Determine the [x, y] coordinate at the center of the cell enclosing the given text.  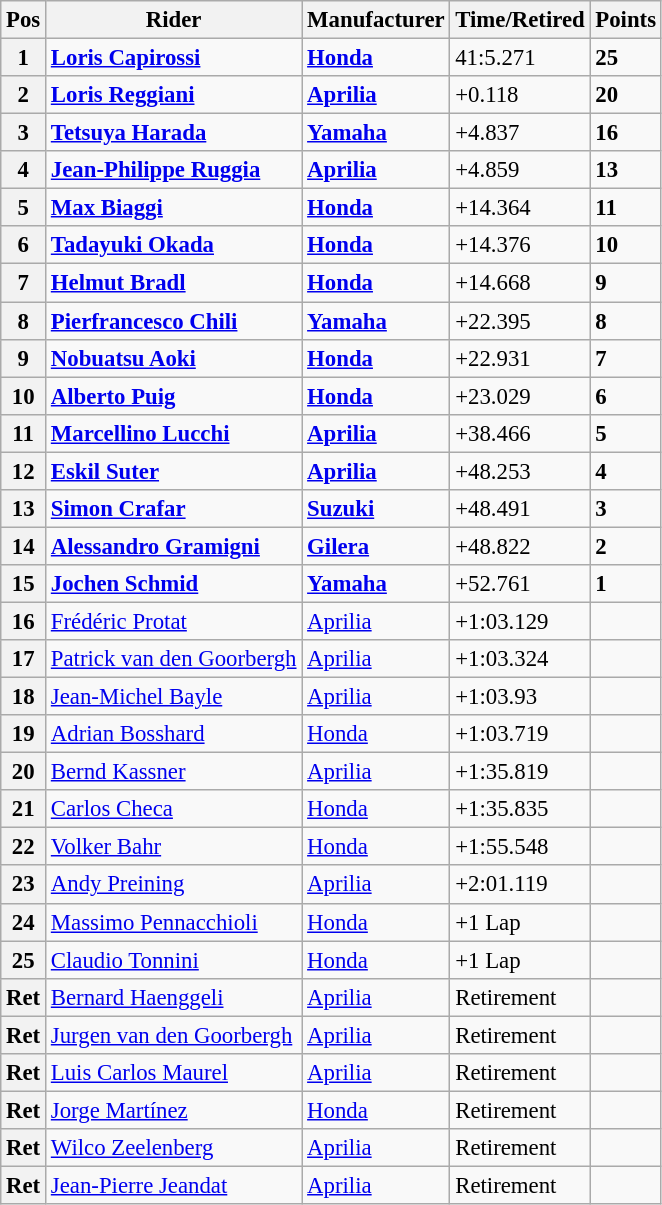
Jochen Schmid [174, 584]
Claudio Tonnini [174, 960]
+14.364 [520, 208]
+1:03.129 [520, 621]
+1:03.324 [520, 659]
Wilco Zeelenberg [174, 1148]
Bernd Kassner [174, 772]
15 [24, 584]
Volker Bahr [174, 847]
Gilera [376, 546]
+4.837 [520, 133]
Bernard Haenggeli [174, 997]
19 [24, 734]
+0.118 [520, 95]
+52.761 [520, 584]
Loris Reggiani [174, 95]
Eskil Suter [174, 471]
Luis Carlos Maurel [174, 1073]
Simon Crafar [174, 509]
+1:35.819 [520, 772]
Manufacturer [376, 20]
23 [24, 885]
Tadayuki Okada [174, 245]
Alberto Puig [174, 396]
Max Biaggi [174, 208]
+48.491 [520, 509]
Rider [174, 20]
12 [24, 471]
Pos [24, 20]
22 [24, 847]
Jean-Philippe Ruggia [174, 170]
+38.466 [520, 433]
14 [24, 546]
+14.668 [520, 283]
Loris Capirossi [174, 58]
41:5.271 [520, 58]
Patrick van den Goorbergh [174, 659]
Marcellino Lucchi [174, 433]
+1:03.93 [520, 697]
Jean-Pierre Jeandat [174, 1185]
Time/Retired [520, 20]
Jurgen van den Goorbergh [174, 1035]
+22.931 [520, 358]
Pierfrancesco Chili [174, 321]
+2:01.119 [520, 885]
21 [24, 809]
+14.376 [520, 245]
+23.029 [520, 396]
Andy Preining [174, 885]
Alessandro Gramigni [174, 546]
Jorge Martínez [174, 1110]
Carlos Checa [174, 809]
+48.822 [520, 546]
+1:03.719 [520, 734]
+1:35.835 [520, 809]
Suzuki [376, 509]
Nobuatsu Aoki [174, 358]
Adrian Bosshard [174, 734]
24 [24, 922]
18 [24, 697]
17 [24, 659]
Points [626, 20]
Jean-Michel Bayle [174, 697]
+22.395 [520, 321]
Frédéric Protat [174, 621]
Tetsuya Harada [174, 133]
Massimo Pennacchioli [174, 922]
+1:55.548 [520, 847]
+4.859 [520, 170]
Helmut Bradl [174, 283]
+48.253 [520, 471]
